Return the (X, Y) coordinate for the center point of the cell that contains the specified text.  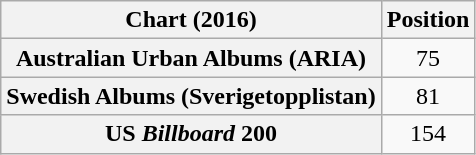
75 (428, 58)
Chart (2016) (191, 20)
81 (428, 96)
Australian Urban Albums (ARIA) (191, 58)
154 (428, 134)
Swedish Albums (Sverigetopplistan) (191, 96)
US Billboard 200 (191, 134)
Position (428, 20)
